For the text-containing cell, return its midpoint in (x, y) coordinate format. 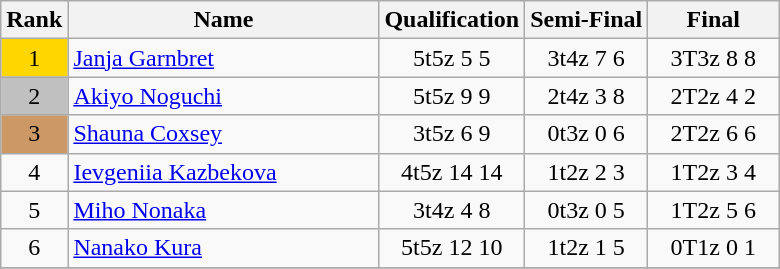
3t5z 6 9 (452, 134)
4 (34, 172)
Akiyo Noguchi (224, 96)
5t5z 9 9 (452, 96)
3t4z 4 8 (452, 210)
2T2z 4 2 (714, 96)
3 (34, 134)
Name (224, 20)
3t4z 7 6 (586, 58)
0t3z 0 5 (586, 210)
5t5z 5 5 (452, 58)
Ievgeniia Kazbekova (224, 172)
1t2z 2 3 (586, 172)
Nanako Kura (224, 248)
5 (34, 210)
6 (34, 248)
2 (34, 96)
Semi-Final (586, 20)
Shauna Coxsey (224, 134)
1t2z 1 5 (586, 248)
4t5z 14 14 (452, 172)
0T1z 0 1 (714, 248)
Final (714, 20)
1 (34, 58)
3T3z 8 8 (714, 58)
2T2z 6 6 (714, 134)
2t4z 3 8 (586, 96)
Janja Garnbret (224, 58)
Miho Nonaka (224, 210)
Qualification (452, 20)
0t3z 0 6 (586, 134)
1T2z 3 4 (714, 172)
Rank (34, 20)
1T2z 5 6 (714, 210)
5t5z 12 10 (452, 248)
